Find where the given text appears and provide that cell's center as [X, Y] coordinate. 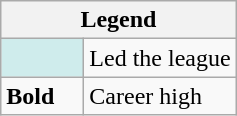
Led the league [160, 58]
Legend [118, 20]
Bold [42, 96]
Career high [160, 96]
